For the text-containing cell, return its midpoint in (x, y) coordinate format. 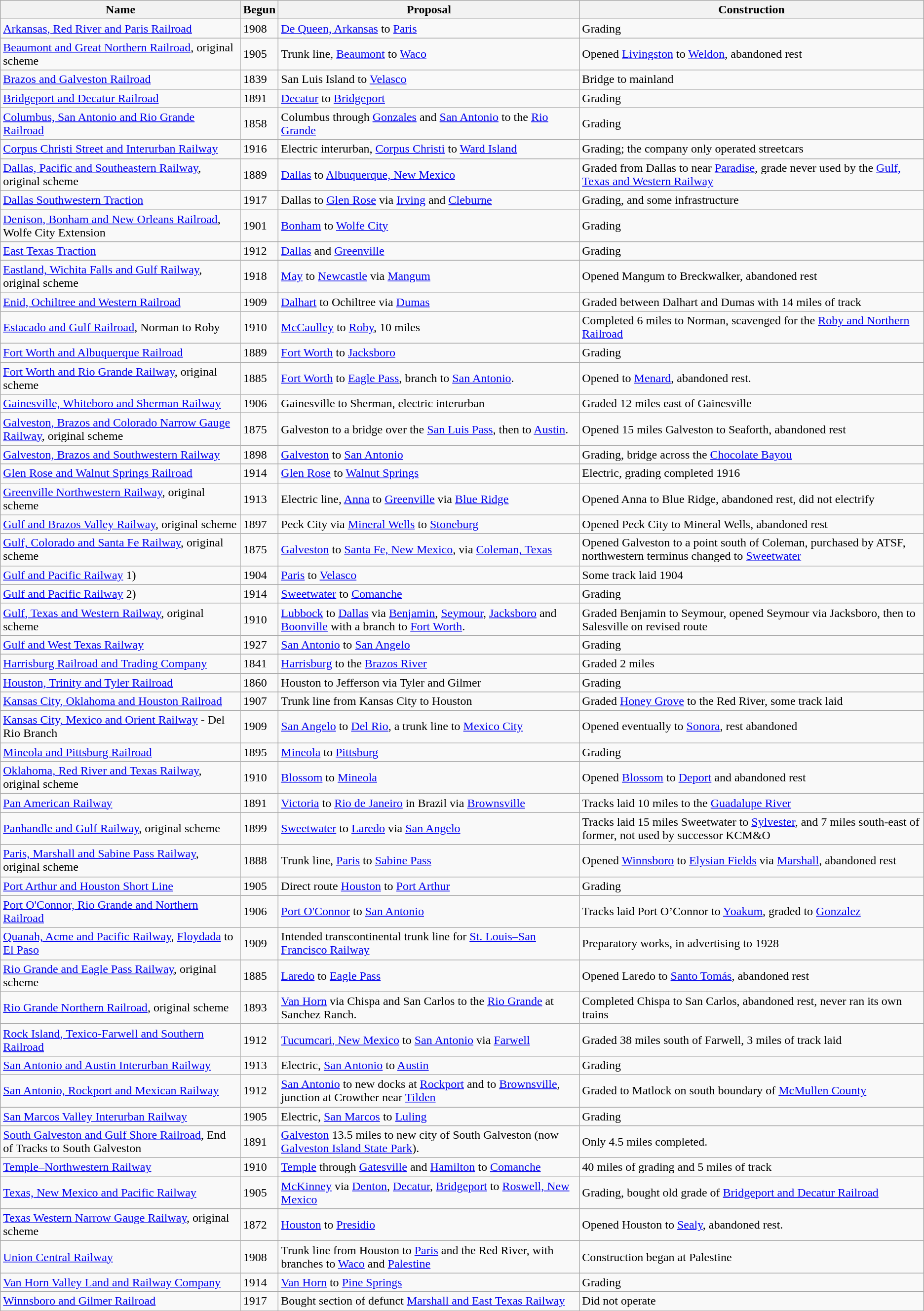
Fort Worth to Jacksboro (429, 353)
Van Horn Valley Land and Railway Company (120, 1282)
Proposal (429, 10)
Blossom to Mineola (429, 778)
Estacado and Gulf Railroad, Norman to Roby (120, 328)
Tracks laid Port O’Connor to Yoakum, graded to Gonzalez (751, 911)
1899 (259, 828)
Electric interurban, Corpus Christi to Ward Island (429, 149)
Opened eventually to Sonora, rest abandoned (751, 727)
Electric line, Anna to Greenville via Blue Ridge (429, 499)
Mineola to Pittsburg (429, 752)
Only 4.5 miles completed. (751, 1142)
Texas, New Mexico and Pacific Railway (120, 1193)
Opened Winnsboro to Elysian Fields via Marshall, abandoned rest (751, 861)
Bridge to mainland (751, 79)
San Marcos Valley Interurban Railway (120, 1116)
San Antonio to new docks at Rockport and to Brownsville, junction at Crowther near Tilden (429, 1091)
Oklahoma, Red River and Texas Railway, original scheme (120, 778)
1841 (259, 663)
Gulf, Texas and Western Railway, original scheme (120, 619)
Intended transcontinental trunk line for St. Louis–San Francisco Railway (429, 944)
Graded 2 miles (751, 663)
Some track laid 1904 (751, 575)
Harrisburg to the Brazos River (429, 663)
Winnsboro and Gilmer Railroad (120, 1301)
Opened Laredo to Santo Tomás, abandoned rest (751, 975)
40 miles of grading and 5 miles of track (751, 1167)
Tracks laid 10 miles to the Guadalupe River (751, 803)
Name (120, 10)
Preparatory works, in advertising to 1928 (751, 944)
Graded between Dalhart and Dumas with 14 miles of track (751, 302)
Galveston to San Antonio (429, 455)
Quanah, Acme and Pacific Railway, Floydada to El Paso (120, 944)
Port O'Connor to San Antonio (429, 911)
Completed 6 miles to Norman, scavenged for the Roby and Northern Railroad (751, 328)
Opened Blossom to Deport and abandoned rest (751, 778)
Pan American Railway (120, 803)
Temple–Northwestern Railway (120, 1167)
Sweetwater to Laredo via San Angelo (429, 828)
Paris to Velasco (429, 575)
Galveston, Brazos and Southwestern Railway (120, 455)
Kansas City, Mexico and Orient Railway - Del Rio Branch (120, 727)
Port O'Connor, Rio Grande and Northern Railroad (120, 911)
1860 (259, 683)
Corpus Christi Street and Interurban Railway (120, 149)
Paris, Marshall and Sabine Pass Railway, original scheme (120, 861)
Opened Peck City to Mineral Wells, abandoned rest (751, 524)
Bonham to Wolfe City (429, 225)
Did not operate (751, 1301)
Kansas City, Oklahoma and Houston Railroad (120, 701)
Electric, San Antonio to Austin (429, 1065)
Sweetwater to Comanche (429, 594)
Houston to Jefferson via Tyler and Gilmer (429, 683)
Fort Worth to Eagle Pass, branch to San Antonio. (429, 378)
Opened Houston to Sealy, abandoned rest. (751, 1225)
Opened 15 miles Galveston to Seaforth, abandoned rest (751, 429)
1904 (259, 575)
San Luis Island to Velasco (429, 79)
Port Arthur and Houston Short Line (120, 886)
Fort Worth and Rio Grande Railway, original scheme (120, 378)
Graded from Dallas to near Paradise, grade never used by the Gulf, Texas and Western Railway (751, 175)
Construction began at Palestine (751, 1257)
Gainesville to Sherman, electric interurban (429, 404)
1858 (259, 123)
Gulf and Pacific Railway 2) (120, 594)
Mineola and Pittsburg Railroad (120, 752)
Van Horn via Chispa and San Carlos to the Rio Grande at Sanchez Ranch. (429, 1008)
McKinney via Denton, Decatur, Bridgeport to Roswell, New Mexico (429, 1193)
Opened Mangum to Breckwalker, abandoned rest (751, 276)
Houston, Trinity and Tyler Railroad (120, 683)
1927 (259, 645)
1907 (259, 701)
Rio Grande Northern Railroad, original scheme (120, 1008)
Dallas to Glen Rose via Irving and Cleburne (429, 200)
Panhandle and Gulf Railway, original scheme (120, 828)
Bridgeport and Decatur Railroad (120, 98)
Graded Benjamin to Seymour, opened Seymour via Jacksboro, then to Salesville on revised route (751, 619)
Galveston, Brazos and Colorado Narrow Gauge Railway, original scheme (120, 429)
May to Newcastle via Mangum (429, 276)
Dallas to Albuquerque, New Mexico (429, 175)
Graded 12 miles east of Gainesville (751, 404)
Completed Chispa to San Carlos, abandoned rest, never ran its own trains (751, 1008)
Peck City via Mineral Wells to Stoneburg (429, 524)
Grading, bridge across the Chocolate Bayou (751, 455)
Rio Grande and Eagle Pass Railway, original scheme (120, 975)
Beaumont and Great Northern Railroad, original scheme (120, 54)
1898 (259, 455)
Denison, Bonham and New Orleans Railroad, Wolfe City Extension (120, 225)
Direct route Houston to Port Arthur (429, 886)
Gulf and Brazos Valley Railway, original scheme (120, 524)
1893 (259, 1008)
Grading, bought old grade of Bridgeport and Decatur Railroad (751, 1193)
Columbus, San Antonio and Rio Grande Railroad (120, 123)
Electric, grading completed 1916 (751, 473)
Bought section of defunct Marshall and East Texas Railway (429, 1301)
Lubbock to Dallas via Benjamin, Seymour, Jacksboro and Boonville with a branch to Fort Worth. (429, 619)
Laredo to Eagle Pass (429, 975)
Rock Island, Texico-Farwell and Southern Railroad (120, 1040)
Gainesville, Whiteboro and Sherman Railway (120, 404)
Glen Rose and Walnut Springs Railroad (120, 473)
De Queen, Arkansas to Paris (429, 29)
Enid, Ochiltree and Western Railroad (120, 302)
Brazos and Galveston Railroad (120, 79)
Columbus through Gonzales and San Antonio to the Rio Grande (429, 123)
Harrisburg Railroad and Trading Company (120, 663)
Begun (259, 10)
1872 (259, 1225)
Opened Anna to Blue Ridge, abandoned rest, did not electrify (751, 499)
Gulf, Colorado and Santa Fe Railway, original scheme (120, 550)
Opened to Menard, abandoned rest. (751, 378)
San Angelo to Del Rio, a trunk line to Mexico City (429, 727)
Greenville Northwestern Railway, original scheme (120, 499)
Graded Honey Grove to the Red River, some track laid (751, 701)
Glen Rose to Walnut Springs (429, 473)
Van Horn to Pine Springs (429, 1282)
1839 (259, 79)
Trunk line from Kansas City to Houston (429, 701)
1888 (259, 861)
1901 (259, 225)
Temple through Gatesville and Hamilton to Comanche (429, 1167)
Opened Livingston to Weldon, abandoned rest (751, 54)
Galveston to a bridge over the San Luis Pass, then to Austin. (429, 429)
Arkansas, Red River and Paris Railroad (120, 29)
Trunk line, Paris to Sabine Pass (429, 861)
San Antonio and Austin Interurban Railway (120, 1065)
South Galveston and Gulf Shore Railroad, End of Tracks to South Galveston (120, 1142)
Victoria to Rio de Janeiro in Brazil via Brownsville (429, 803)
Tucumcari, New Mexico to San Antonio via Farwell (429, 1040)
Construction (751, 10)
Gulf and West Texas Railway (120, 645)
Eastland, Wichita Falls and Gulf Railway, original scheme (120, 276)
Graded 38 miles south of Farwell, 3 miles of track laid (751, 1040)
Tracks laid 15 miles Sweetwater to Sylvester, and 7 miles south-east of former, not used by successor KCM&O (751, 828)
Galveston to Santa Fe, New Mexico, via Coleman, Texas (429, 550)
Dallas and Greenville (429, 251)
Union Central Railway (120, 1257)
1897 (259, 524)
1918 (259, 276)
Grading; the company only operated streetcars (751, 149)
Galveston 13.5 miles to new city of South Galveston (now Galveston Island State Park). (429, 1142)
Dalhart to Ochiltree via Dumas (429, 302)
McCaulley to Roby, 10 miles (429, 328)
Electric, San Marcos to Luling (429, 1116)
1916 (259, 149)
San Antonio to San Angelo (429, 645)
Grading, and some infrastructure (751, 200)
East Texas Traction (120, 251)
Fort Worth and Albuquerque Railroad (120, 353)
Graded to Matlock on south boundary of McMullen County (751, 1091)
Texas Western Narrow Gauge Railway, original scheme (120, 1225)
San Antonio, Rockport and Mexican Railway (120, 1091)
Opened Galveston to a point south of Coleman, purchased by ATSF, northwestern terminus changed to Sweetwater (751, 550)
Houston to Presidio (429, 1225)
Trunk line, Beaumont to Waco (429, 54)
1895 (259, 752)
Decatur to Bridgeport (429, 98)
Gulf and Pacific Railway 1) (120, 575)
Dallas, Pacific and Southeastern Railway, original scheme (120, 175)
Trunk line from Houston to Paris and the Red River, with branches to Waco and Palestine (429, 1257)
Dallas Southwestern Traction (120, 200)
